Extract the [x, y] coordinate from the center of the cell holding the provided text.  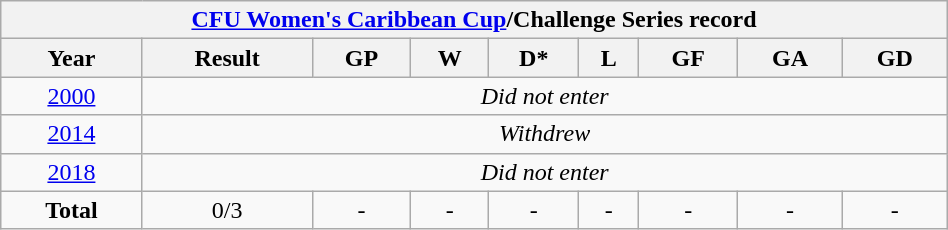
2018 [72, 172]
CFU Women's Caribbean Cup/Challenge Series record [474, 20]
W [450, 58]
2014 [72, 134]
L [609, 58]
GP [362, 58]
2000 [72, 96]
Total [72, 210]
GA [790, 58]
GF [688, 58]
GD [894, 58]
Year [72, 58]
0/3 [227, 210]
D* [534, 58]
Result [227, 58]
Withdrew [544, 134]
